Provide the (X, Y) coordinate of the cell's center where the given text is located.  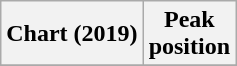
Chart (2019) (72, 34)
Peakposition (189, 34)
